Identify which cell holds the provided text, then report its [x, y] central coordinate. 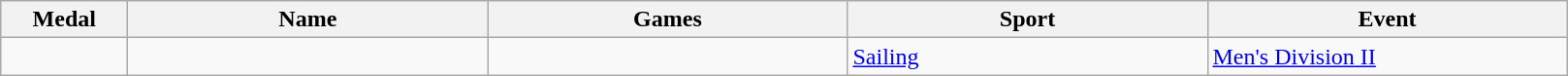
Name [308, 19]
Sailing [1028, 57]
Medal [64, 19]
Event [1387, 19]
Men's Division II [1387, 57]
Games [667, 19]
Sport [1028, 19]
